Determine the (x, y) coordinate at the center of the cell enclosing the given text.  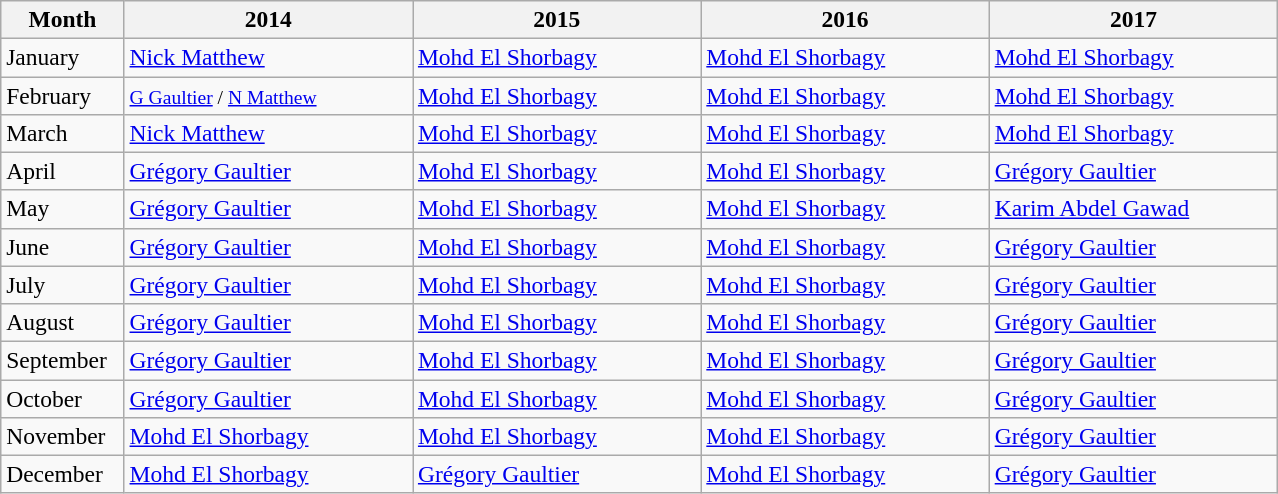
September (62, 360)
May (62, 209)
March (62, 133)
January (62, 57)
November (62, 436)
Karim Abdel Gawad (1133, 209)
Month (62, 19)
2014 (268, 19)
February (62, 95)
2016 (845, 19)
2017 (1133, 19)
June (62, 247)
December (62, 474)
April (62, 171)
2015 (556, 19)
August (62, 322)
October (62, 398)
G Gaultier / N Matthew (268, 95)
July (62, 285)
